Return [x, y] of the center of cell containing provided text 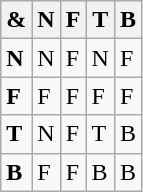
& [16, 20]
